Find where the given text appears and provide that cell's center as [x, y] coordinate. 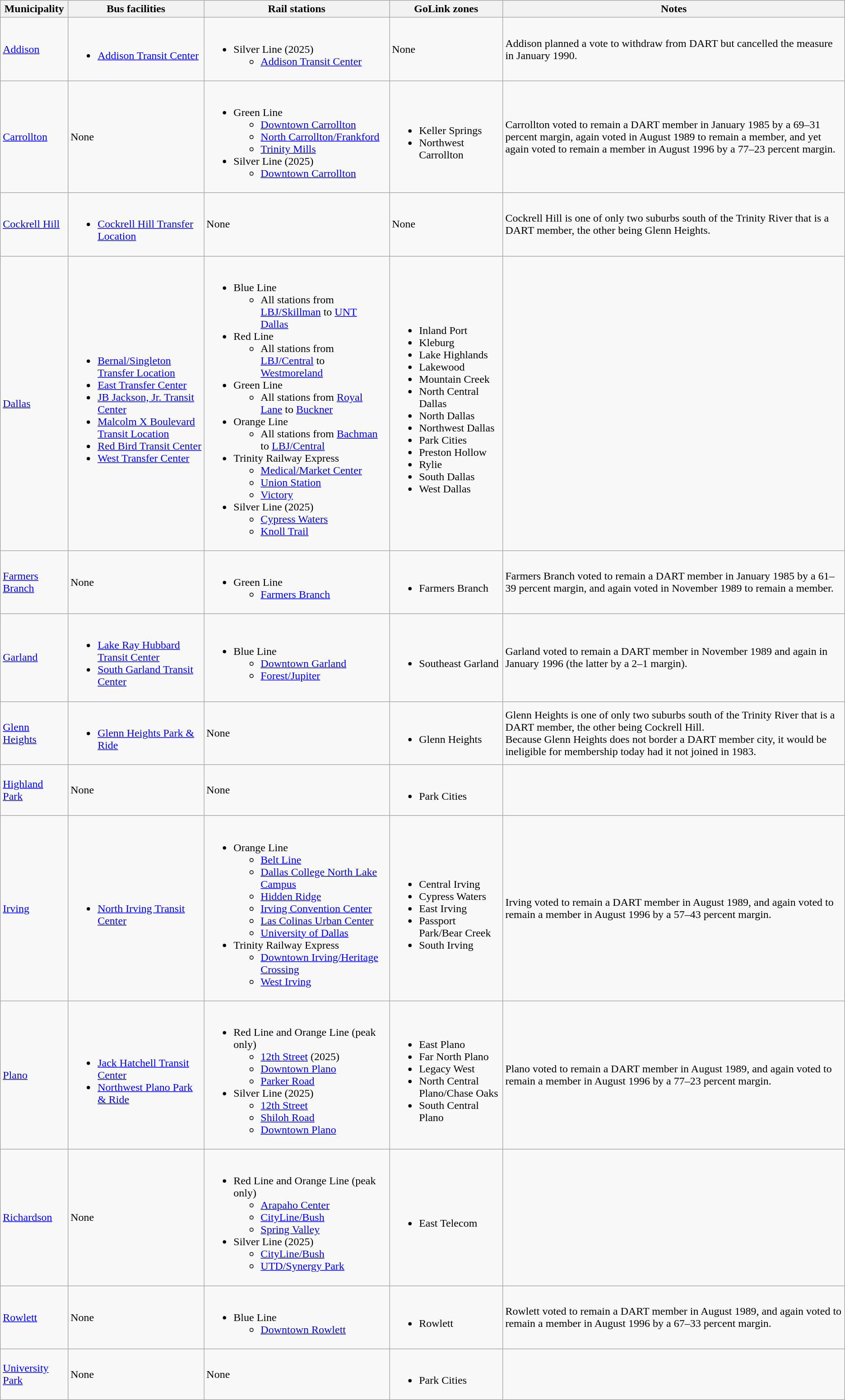
Addison [34, 49]
Garland voted to remain a DART member in November 1989 and again in January 1996 (the latter by a 2–1 margin). [673, 658]
Silver Line (2025)Addison Transit Center [297, 49]
Carrollton [34, 137]
Green LineFarmers Branch [297, 582]
Irving [34, 908]
Red Line and Orange Line (peak only)Arapaho CenterCityLine/BushSpring ValleySilver Line (2025)CityLine/BushUTD/Synergy Park [297, 1217]
Plano voted to remain a DART member in August 1989, and again voted to remain a member in August 1996 by a 77–23 percent margin. [673, 1075]
Cockrell Hill is one of only two suburbs south of the Trinity River that is a DART member, the other being Glenn Heights. [673, 224]
Glenn Heights Park & Ride [136, 733]
Green LineDowntown CarrolltonNorth Carrollton/FrankfordTrinity MillsSilver Line (2025)Downtown Carrollton [297, 137]
Central IrvingCypress WatersEast IrvingPassport Park/Bear CreekSouth Irving [446, 908]
Irving voted to remain a DART member in August 1989, and again voted to remain a member in August 1996 by a 57–43 percent margin. [673, 908]
Bus facilities [136, 9]
North Irving Transit Center [136, 908]
East PlanoFar North PlanoLegacy WestNorth Central Plano/Chase OaksSouth Central Plano [446, 1075]
Plano [34, 1075]
Rail stations [297, 9]
Notes [673, 9]
Red Line and Orange Line (peak only)12th Street (2025)Downtown PlanoParker RoadSilver Line (2025)12th StreetShiloh RoadDowntown Plano [297, 1075]
East Telecom [446, 1217]
Dallas [34, 403]
Jack Hatchell Transit CenterNorthwest Plano Park & Ride [136, 1075]
Highland Park [34, 790]
Blue LineDowntown Rowlett [297, 1317]
Garland [34, 658]
University Park [34, 1375]
Addison planned a vote to withdraw from DART but cancelled the measure in January 1990. [673, 49]
Municipality [34, 9]
Southeast Garland [446, 658]
Rowlett voted to remain a DART member in August 1989, and again voted to remain a member in August 1996 by a 67–33 percent margin. [673, 1317]
Lake Ray Hubbard Transit CenterSouth Garland Transit Center [136, 658]
GoLink zones [446, 9]
Cockrell Hill Transfer Location [136, 224]
Richardson [34, 1217]
Blue LineDowntown GarlandForest/Jupiter [297, 658]
Cockrell Hill [34, 224]
Addison Transit Center [136, 49]
Keller SpringsNorthwest Carrollton [446, 137]
Farmers Branch voted to remain a DART member in January 1985 by a 61–39 percent margin, and again voted in November 1989 to remain a member. [673, 582]
